For the text-containing cell, return its midpoint in [X, Y] coordinate format. 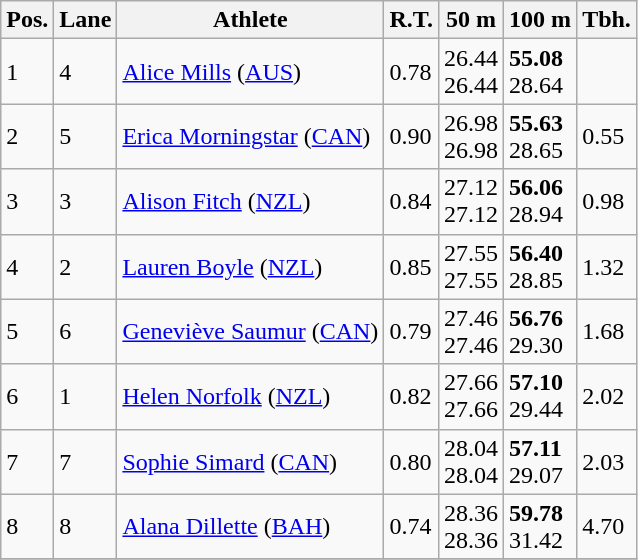
R.T. [412, 20]
Erica Morningstar (CAN) [250, 136]
59.7831.42 [540, 526]
0.74 [412, 526]
0.90 [412, 136]
57.1129.07 [540, 462]
27.6627.66 [472, 396]
Lauren Boyle (NZL) [250, 266]
2.02 [607, 396]
Alana Dillette (BAH) [250, 526]
0.80 [412, 462]
55.0828.64 [540, 72]
27.5527.55 [472, 266]
0.78 [412, 72]
0.79 [412, 332]
0.84 [412, 202]
Sophie Simard (CAN) [250, 462]
1.68 [607, 332]
2.03 [607, 462]
56.7629.30 [540, 332]
28.3628.36 [472, 526]
0.82 [412, 396]
27.4627.46 [472, 332]
56.4028.85 [540, 266]
55.6328.65 [540, 136]
4.70 [607, 526]
27.1227.12 [472, 202]
1.32 [607, 266]
Lane [86, 20]
Helen Norfolk (NZL) [250, 396]
56.0628.94 [540, 202]
0.98 [607, 202]
0.85 [412, 266]
57.1029.44 [540, 396]
28.0428.04 [472, 462]
100 m [540, 20]
Alison Fitch (NZL) [250, 202]
Athlete [250, 20]
0.55 [607, 136]
50 m [472, 20]
26.9826.98 [472, 136]
Tbh. [607, 20]
26.4426.44 [472, 72]
Geneviève Saumur (CAN) [250, 332]
Pos. [28, 20]
Alice Mills (AUS) [250, 72]
